Capture the cell that displays the provided text and extract its (X, Y) central coordinate. 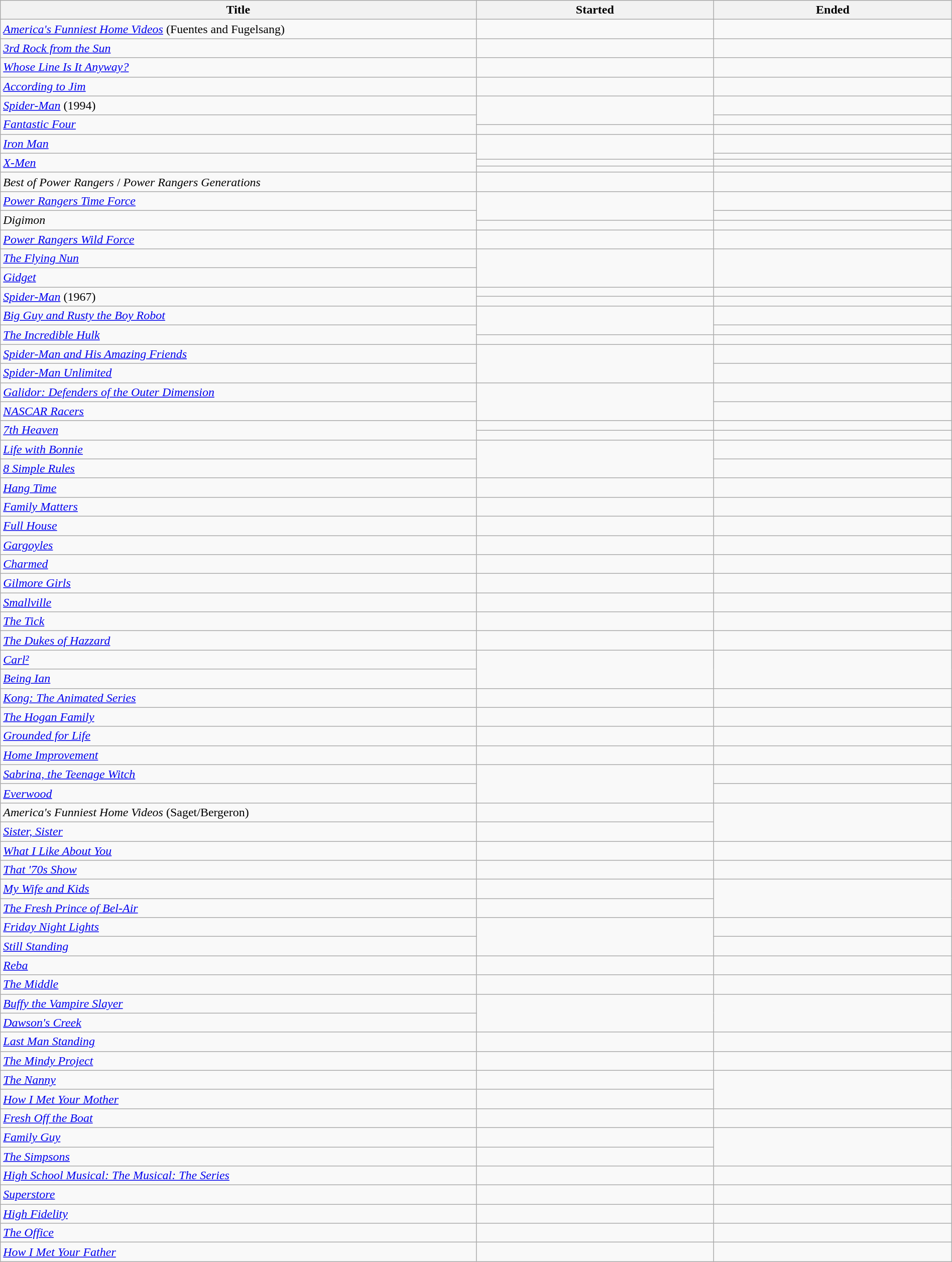
Full House (238, 526)
Buffy the Vampire Slayer (238, 1003)
Dawson's Creek (238, 1023)
The Fresh Prince of Bel-Air (238, 908)
3rd Rock from the Sun (238, 48)
Family Matters (238, 507)
Fantastic Four (238, 124)
Smallville (238, 602)
Power Rangers Time Force (238, 201)
The Dukes of Hazzard (238, 641)
8 Simple Rules (238, 468)
Sabrina, the Teenage Witch (238, 774)
America's Funniest Home Videos (Fuentes and Fugelsang) (238, 29)
Home Improvement (238, 755)
Spider-Man and His Amazing Friends (238, 354)
High Fidelity (238, 1214)
Life with Bonnie (238, 449)
Gargoyles (238, 545)
How I Met Your Mother (238, 1099)
7th Heaven (238, 430)
How I Met Your Father (238, 1252)
Best of Power Rangers / Power Rangers Generations (238, 182)
That '70s Show (238, 870)
Spider-Man (1967) (238, 297)
Everwood (238, 793)
X-Men (238, 163)
Title (238, 10)
NASCAR Racers (238, 411)
Reba (238, 965)
What I Like About You (238, 851)
Ended (833, 10)
Digimon (238, 220)
My Wife and Kids (238, 889)
Iron Man (238, 144)
High School Musical: The Musical: The Series (238, 1176)
Fresh Off the Boat (238, 1118)
Sister, Sister (238, 831)
Family Guy (238, 1137)
Charmed (238, 564)
Started (595, 10)
Galidor: Defenders of the Outer Dimension (238, 392)
The Hogan Family (238, 717)
The Nanny (238, 1080)
Friday Night Lights (238, 927)
The Mindy Project (238, 1061)
The Incredible Hulk (238, 335)
Big Guy and Rusty the Boy Robot (238, 316)
Being Ian (238, 679)
The Simpsons (238, 1156)
The Tick (238, 621)
Gilmore Girls (238, 583)
Hang Time (238, 487)
Power Rangers Wild Force (238, 239)
The Flying Nun (238, 259)
America's Funniest Home Videos (Saget/Bergeron) (238, 812)
Whose Line Is It Anyway? (238, 67)
According to Jim (238, 86)
Kong: The Animated Series (238, 698)
Last Man Standing (238, 1042)
Carl² (238, 660)
Grounded for Life (238, 736)
Superstore (238, 1195)
Gidget (238, 278)
The Office (238, 1233)
Still Standing (238, 946)
Spider-Man Unlimited (238, 373)
The Middle (238, 984)
Spider-Man (1994) (238, 105)
